Return (X, Y) of the center of cell containing provided text 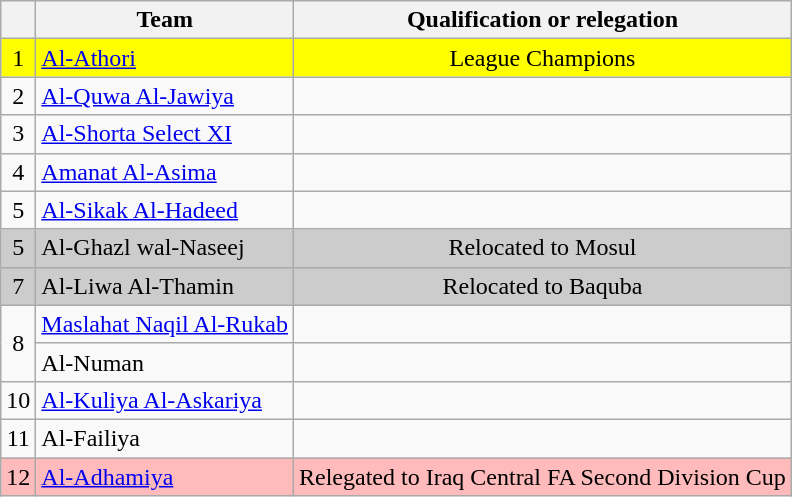
10 (18, 400)
4 (18, 172)
Amanat Al-Asima (165, 172)
Team (165, 20)
Al-Liwa Al-Thamin (165, 286)
Al-Shorta Select XI (165, 134)
Al-Adhamiya (165, 477)
Al-Athori (165, 58)
1 (18, 58)
7 (18, 286)
Relocated to Baquba (543, 286)
Al-Sikak Al-Hadeed (165, 210)
Relegated to Iraq Central FA Second Division Cup (543, 477)
Qualification or relegation (543, 20)
12 (18, 477)
2 (18, 96)
Al-Numan (165, 362)
11 (18, 438)
3 (18, 134)
Al-Quwa Al-Jawiya (165, 96)
Relocated to Mosul (543, 248)
8 (18, 343)
Al-Ghazl wal-Naseej (165, 248)
League Champions (543, 58)
Maslahat Naqil Al-Rukab (165, 324)
Al-Failiya (165, 438)
Al-Kuliya Al-Askariya (165, 400)
